From the cell containing the given text, extract its center point as [X, Y] coordinate. 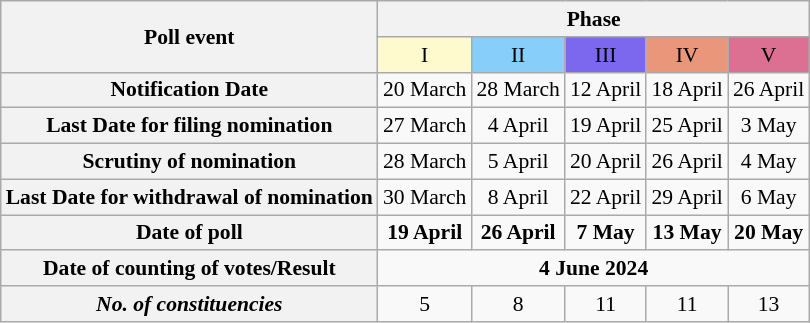
8 [518, 304]
II [518, 54]
20 March [424, 90]
Scrutiny of nomination [190, 161]
IV [686, 54]
13 May [686, 232]
Last Date for filing nomination [190, 126]
8 April [518, 197]
3 May [768, 126]
Phase [594, 19]
30 March [424, 197]
4 May [768, 161]
5 April [518, 161]
12 April [606, 90]
29 April [686, 197]
6 May [768, 197]
20 May [768, 232]
13 [768, 304]
20 April [606, 161]
22 April [606, 197]
25 April [686, 126]
18 April [686, 90]
27 March [424, 126]
Poll event [190, 36]
7 May [606, 232]
Date of poll [190, 232]
4 June 2024 [594, 268]
Last Date for withdrawal of nomination [190, 197]
5 [424, 304]
Date of counting of votes/Result [190, 268]
4 April [518, 126]
Notification Date [190, 90]
V [768, 54]
III [606, 54]
No. of constituencies [190, 304]
I [424, 54]
